Capture the cell that displays the provided text and extract its (x, y) central coordinate. 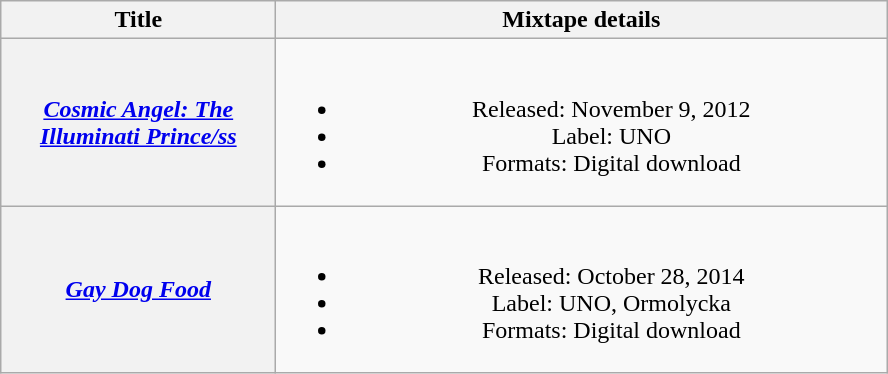
Released: November 9, 2012Label: UNOFormats: Digital download (582, 122)
Cosmic Angel: The Illuminati Prince/ss (138, 122)
Gay Dog Food (138, 290)
Released: October 28, 2014Label: UNO, OrmolyckaFormats: Digital download (582, 290)
Mixtape details (582, 20)
Title (138, 20)
